Return the [X, Y] coordinate for the center point of the cell that contains the specified text.  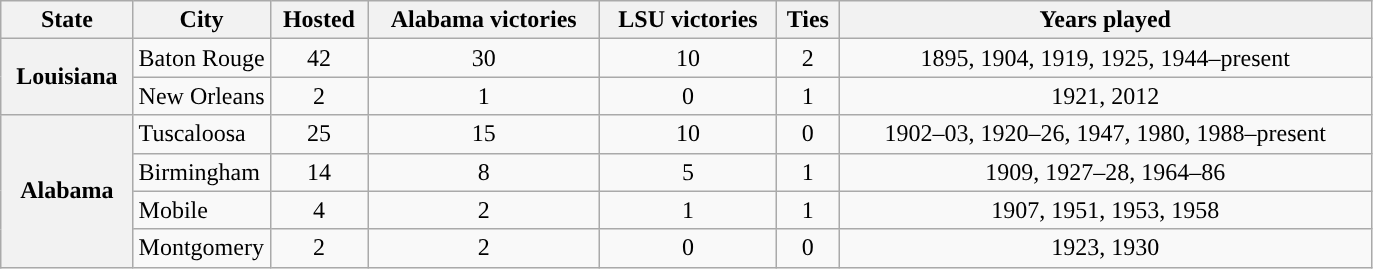
LSU victories [688, 20]
15 [484, 134]
1923, 1930 [1105, 248]
Louisiana [67, 77]
Ties [808, 20]
Years played [1105, 20]
City [202, 20]
5 [688, 172]
42 [319, 58]
Mobile [202, 210]
1902–03, 1920–26, 1947, 1980, 1988–present [1105, 134]
Montgomery [202, 248]
Alabama victories [484, 20]
8 [484, 172]
30 [484, 58]
25 [319, 134]
New Orleans [202, 96]
Hosted [319, 20]
1921, 2012 [1105, 96]
Birmingham [202, 172]
Tuscaloosa [202, 134]
Baton Rouge [202, 58]
1907, 1951, 1953, 1958 [1105, 210]
State [67, 20]
Alabama [67, 191]
1909, 1927–28, 1964–86 [1105, 172]
1895, 1904, 1919, 1925, 1944–present [1105, 58]
4 [319, 210]
14 [319, 172]
